Locate the cell with the specified text and output its [X, Y] center coordinate. 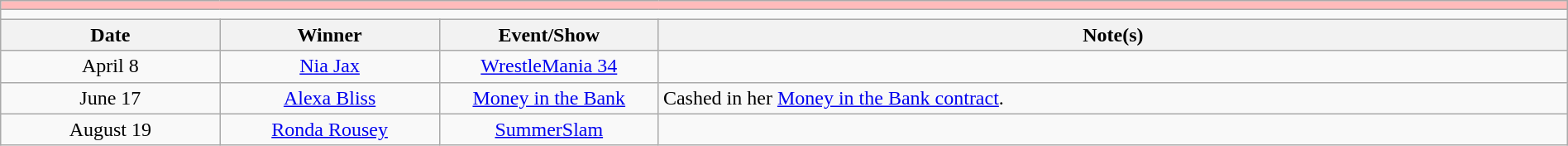
August 19 [111, 129]
Date [111, 35]
April 8 [111, 66]
Alexa Bliss [329, 98]
June 17 [111, 98]
Money in the Bank [549, 98]
Event/Show [549, 35]
Nia Jax [329, 66]
WrestleMania 34 [549, 66]
Cashed in her Money in the Bank contract. [1113, 98]
Note(s) [1113, 35]
Winner [329, 35]
Ronda Rousey [329, 129]
SummerSlam [549, 129]
